Determine the [x, y] coordinate at the center of the cell enclosing the given text.  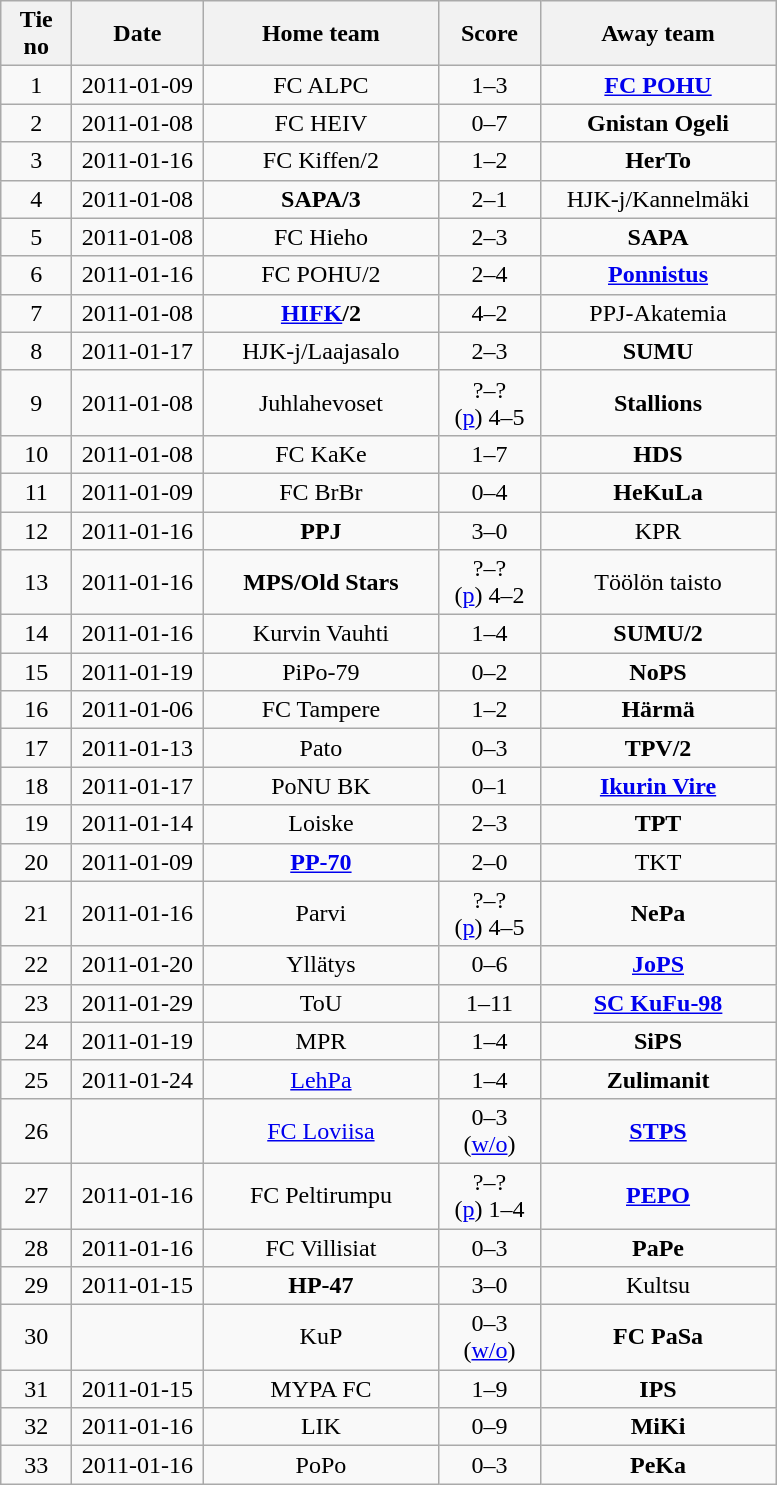
TPT [658, 824]
4–2 [490, 313]
14 [36, 634]
FC Peltirumpu [321, 1196]
Stallions [658, 402]
19 [36, 824]
18 [36, 786]
9 [36, 402]
?–?(p) 1–4 [490, 1196]
1 [36, 85]
29 [36, 1286]
FC Hieho [321, 237]
7 [36, 313]
LIK [321, 1427]
2011-01-29 [138, 1003]
SC KuFu-98 [658, 1003]
2011-01-20 [138, 965]
FC HEIV [321, 123]
Pato [321, 748]
0–9 [490, 1427]
FC Tampere [321, 710]
2–0 [490, 862]
6 [36, 275]
FC Kiffen/2 [321, 161]
LehPa [321, 1079]
FC ALPC [321, 85]
0–1 [490, 786]
FC Loviisa [321, 1130]
2011-01-13 [138, 748]
0–7 [490, 123]
Loiske [321, 824]
24 [36, 1041]
0–4 [490, 492]
2011-01-24 [138, 1079]
3 [36, 161]
2–1 [490, 199]
Away team [658, 34]
Yllätys [321, 965]
MPR [321, 1041]
PoPo [321, 1465]
FC POHU [658, 85]
HDS [658, 454]
13 [36, 582]
PaPe [658, 1247]
KPR [658, 531]
1–11 [490, 1003]
PiPo-79 [321, 672]
33 [36, 1465]
2 [36, 123]
PeKa [658, 1465]
0–2 [490, 672]
2011-01-06 [138, 710]
8 [36, 351]
Zulimanit [658, 1079]
Kurvin Vauhti [321, 634]
MYPA FC [321, 1389]
HJK-j/Laajasalo [321, 351]
TKT [658, 862]
16 [36, 710]
25 [36, 1079]
5 [36, 237]
PP-70 [321, 862]
15 [36, 672]
HeKuLa [658, 492]
FC BrBr [321, 492]
SiPS [658, 1041]
Härmä [658, 710]
2–4 [490, 275]
PPJ-Akatemia [658, 313]
17 [36, 748]
12 [36, 531]
1–3 [490, 85]
Date [138, 34]
KuP [321, 1338]
2011-01-14 [138, 824]
30 [36, 1338]
Home team [321, 34]
26 [36, 1130]
FC POHU/2 [321, 275]
TPV/2 [658, 748]
PPJ [321, 531]
10 [36, 454]
Ponnistus [658, 275]
JoPS [658, 965]
22 [36, 965]
Gnistan Ogeli [658, 123]
27 [36, 1196]
PEPO [658, 1196]
NePa [658, 914]
?–?(p) 4–2 [490, 582]
FC Villisiat [321, 1247]
MPS/Old Stars [321, 582]
MiKi [658, 1427]
Kultsu [658, 1286]
Juhlahevoset [321, 402]
PoNU BK [321, 786]
1–7 [490, 454]
STPS [658, 1130]
23 [36, 1003]
11 [36, 492]
SAPA [658, 237]
28 [36, 1247]
Töölön taisto [658, 582]
SUMU [658, 351]
Score [490, 34]
21 [36, 914]
Parvi [321, 914]
HerTo [658, 161]
31 [36, 1389]
FC PaSa [658, 1338]
32 [36, 1427]
IPS [658, 1389]
SUMU/2 [658, 634]
20 [36, 862]
1–9 [490, 1389]
0–6 [490, 965]
HIFK/2 [321, 313]
SAPA/3 [321, 199]
Tie no [36, 34]
NoPS [658, 672]
HP-47 [321, 1286]
4 [36, 199]
FC KaKe [321, 454]
HJK-j/Kannelmäki [658, 199]
ToU [321, 1003]
Ikurin Vire [658, 786]
